Capture the cell that displays the provided text and extract its (x, y) central coordinate. 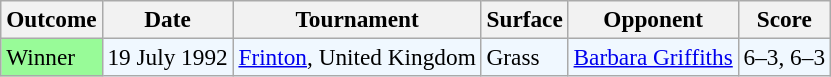
Tournament (357, 19)
Date (168, 19)
6–3, 6–3 (784, 57)
Frinton, United Kingdom (357, 57)
19 July 1992 (168, 57)
Outcome (52, 19)
Grass (524, 57)
Barbara Griffiths (653, 57)
Opponent (653, 19)
Surface (524, 19)
Score (784, 19)
Winner (52, 57)
